Scan for the cell matching the given text and deliver its (x, y) coordinate at center. 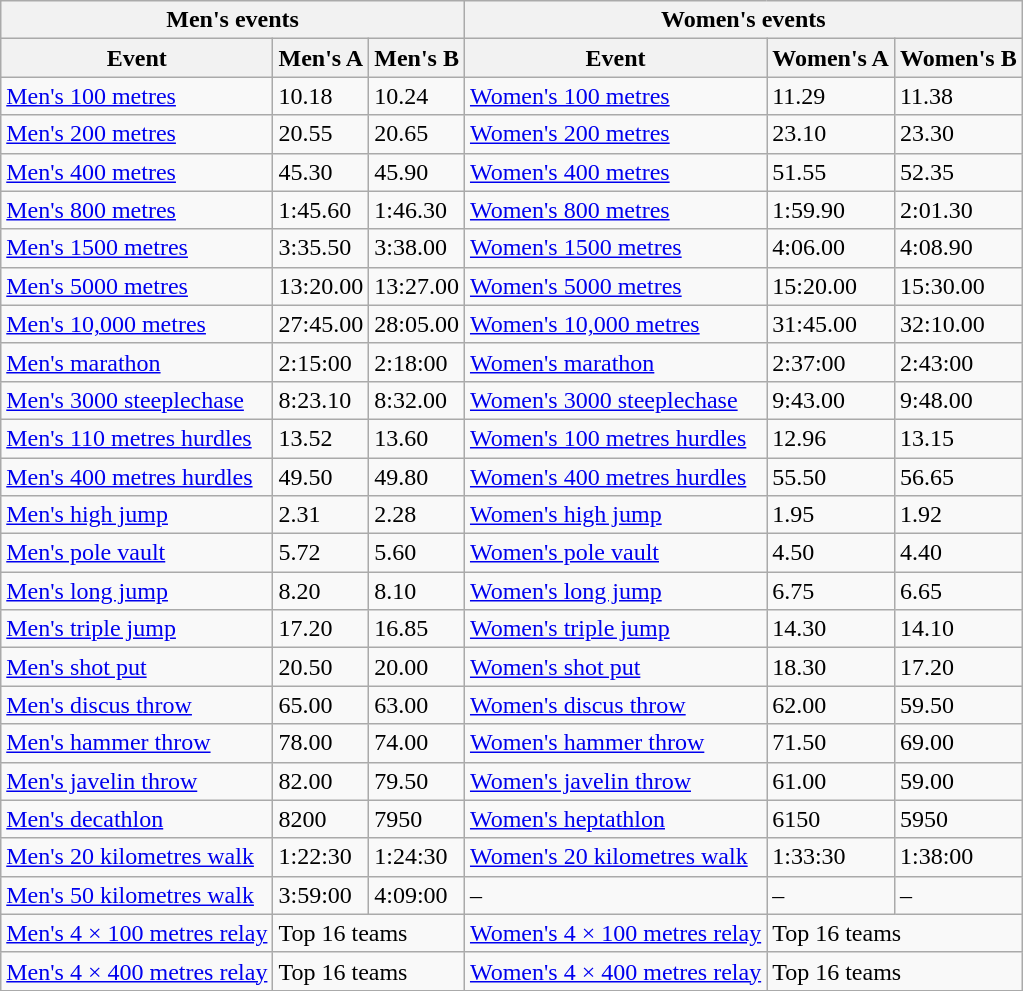
5.60 (417, 553)
10.24 (417, 96)
59.00 (958, 781)
45.90 (417, 172)
Women's events (743, 20)
Men's 10,000 metres (137, 324)
4:09:00 (417, 895)
Men's 4 × 100 metres relay (137, 933)
13:27.00 (417, 286)
Women's 400 metres hurdles (615, 477)
Men's 3000 steeplechase (137, 400)
Men's 20 kilometres walk (137, 857)
18.30 (831, 667)
Men's javelin throw (137, 781)
4:08.90 (958, 248)
74.00 (417, 743)
7950 (417, 819)
Women's 4 × 400 metres relay (615, 971)
8:32.00 (417, 400)
5950 (958, 819)
Women's 20 kilometres walk (615, 857)
20.55 (321, 134)
71.50 (831, 743)
Women's 5000 metres (615, 286)
13.60 (417, 438)
Men's 50 kilometres walk (137, 895)
Women's marathon (615, 362)
Women's shot put (615, 667)
Women's 1500 metres (615, 248)
Women's heptathlon (615, 819)
Men's A (321, 58)
49.50 (321, 477)
55.50 (831, 477)
15:20.00 (831, 286)
2:18:00 (417, 362)
Men's marathon (137, 362)
2.31 (321, 515)
3:35.50 (321, 248)
20.00 (417, 667)
13.15 (958, 438)
27:45.00 (321, 324)
49.80 (417, 477)
16.85 (417, 629)
6.75 (831, 591)
15:30.00 (958, 286)
Men's hammer throw (137, 743)
4:06.00 (831, 248)
Women's B (958, 58)
Men's 1500 metres (137, 248)
Women's discus throw (615, 705)
12.96 (831, 438)
23.30 (958, 134)
8200 (321, 819)
82.00 (321, 781)
Men's shot put (137, 667)
Men's 5000 metres (137, 286)
11.38 (958, 96)
13.52 (321, 438)
2:37:00 (831, 362)
23.10 (831, 134)
1.95 (831, 515)
61.00 (831, 781)
59.50 (958, 705)
Women's high jump (615, 515)
Men's 100 metres (137, 96)
1:45.60 (321, 210)
1:46.30 (417, 210)
Men's 400 metres (137, 172)
31:45.00 (831, 324)
Men's long jump (137, 591)
Women's 100 metres (615, 96)
3:38.00 (417, 248)
3:59:00 (321, 895)
Men's discus throw (137, 705)
56.65 (958, 477)
10.18 (321, 96)
9:43.00 (831, 400)
13:20.00 (321, 286)
14.10 (958, 629)
78.00 (321, 743)
Men's 110 metres hurdles (137, 438)
Women's javelin throw (615, 781)
45.30 (321, 172)
9:48.00 (958, 400)
5.72 (321, 553)
69.00 (958, 743)
Women's hammer throw (615, 743)
4.40 (958, 553)
2:15:00 (321, 362)
1.92 (958, 515)
Women's 3000 steeplechase (615, 400)
28:05.00 (417, 324)
2:01.30 (958, 210)
1:22:30 (321, 857)
6150 (831, 819)
Men's high jump (137, 515)
Men's triple jump (137, 629)
Women's 10,000 metres (615, 324)
62.00 (831, 705)
32:10.00 (958, 324)
Women's 800 metres (615, 210)
2.28 (417, 515)
79.50 (417, 781)
Women's 100 metres hurdles (615, 438)
Women's A (831, 58)
Women's 4 × 100 metres relay (615, 933)
6.65 (958, 591)
Men's pole vault (137, 553)
Women's pole vault (615, 553)
Men's decathlon (137, 819)
Women's long jump (615, 591)
8.20 (321, 591)
65.00 (321, 705)
1:59.90 (831, 210)
11.29 (831, 96)
63.00 (417, 705)
2:43:00 (958, 362)
52.35 (958, 172)
1:33:30 (831, 857)
51.55 (831, 172)
Men's 800 metres (137, 210)
Women's triple jump (615, 629)
8.10 (417, 591)
Women's 200 metres (615, 134)
Men's 4 × 400 metres relay (137, 971)
Men's 400 metres hurdles (137, 477)
8:23.10 (321, 400)
14.30 (831, 629)
4.50 (831, 553)
Men's B (417, 58)
1:24:30 (417, 857)
1:38:00 (958, 857)
Women's 400 metres (615, 172)
Men's 200 metres (137, 134)
Men's events (233, 20)
20.50 (321, 667)
20.65 (417, 134)
